Return the (X, Y) coordinate for the center point of the cell that contains the specified text.  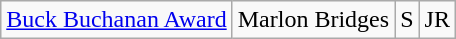
JR (437, 20)
Buck Buchanan Award (116, 20)
Marlon Bridges (313, 20)
S (407, 20)
